Search for the cell housing the specified text and yield its [x, y] center coordinate. 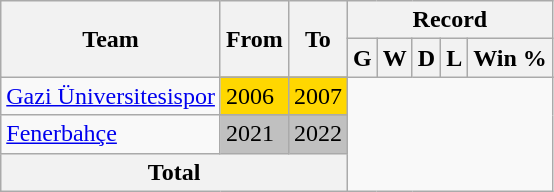
D [426, 58]
From [254, 39]
Gazi Üniversitesispor [111, 96]
Total [174, 172]
2022 [318, 134]
G [362, 58]
2006 [254, 96]
W [394, 58]
L [454, 58]
To [318, 39]
Win % [510, 58]
2021 [254, 134]
Fenerbahçe [111, 134]
2007 [318, 96]
Record [450, 20]
Team [111, 39]
